Return the (x, y) coordinate for the center point of the cell that contains the specified text.  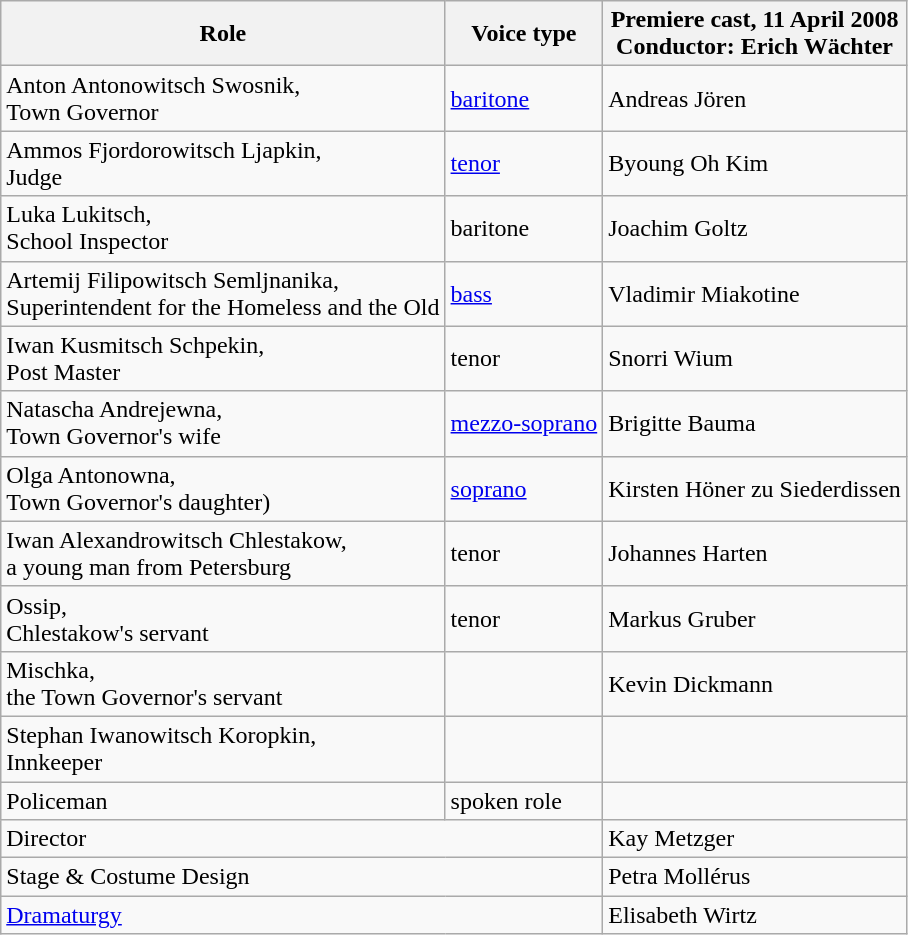
Kay Metzger (755, 839)
Kevin Dickmann (755, 684)
Vladimir Miakotine (755, 294)
Ammos Fjordorowitsch Ljapkin,Judge (223, 164)
soprano (524, 488)
Olga Antonowna,Town Governor's daughter) (223, 488)
mezzo-soprano (524, 424)
Director (302, 839)
Snorri Wium (755, 358)
Andreas Jören (755, 98)
Dramaturgy (302, 915)
Byoung Oh Kim (755, 164)
Petra Mollérus (755, 877)
Anton Antonowitsch Swosnik,Town Governor (223, 98)
Elisabeth Wirtz (755, 915)
Luka Lukitsch,School Inspector (223, 228)
Kirsten Höner zu Siederdissen (755, 488)
spoken role (524, 801)
Ossip,Chlestakow's servant (223, 618)
Role (223, 34)
Stephan Iwanowitsch Koropkin,Innkeeper (223, 748)
Artemij Filipowitsch Semljnanika,Superintendent for the Homeless and the Old (223, 294)
Natascha Andrejewna,Town Governor's wife (223, 424)
Iwan Kusmitsch Schpekin,Post Master (223, 358)
Iwan Alexandrowitsch Chlestakow,a young man from Petersburg (223, 554)
Johannes Harten (755, 554)
Premiere cast, 11 April 2008Conductor: Erich Wächter (755, 34)
bass (524, 294)
Policeman (223, 801)
Voice type (524, 34)
Mischka,the Town Governor's servant (223, 684)
Joachim Goltz (755, 228)
Brigitte Bauma (755, 424)
Stage & Costume Design (302, 877)
Markus Gruber (755, 618)
